Locate the cell with the specified text and output its (X, Y) center coordinate. 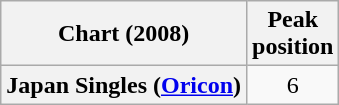
Japan Singles (Oricon) (124, 85)
Chart (2008) (124, 34)
Peakposition (293, 34)
6 (293, 85)
